Locate the cell with the specified text and output its [x, y] center coordinate. 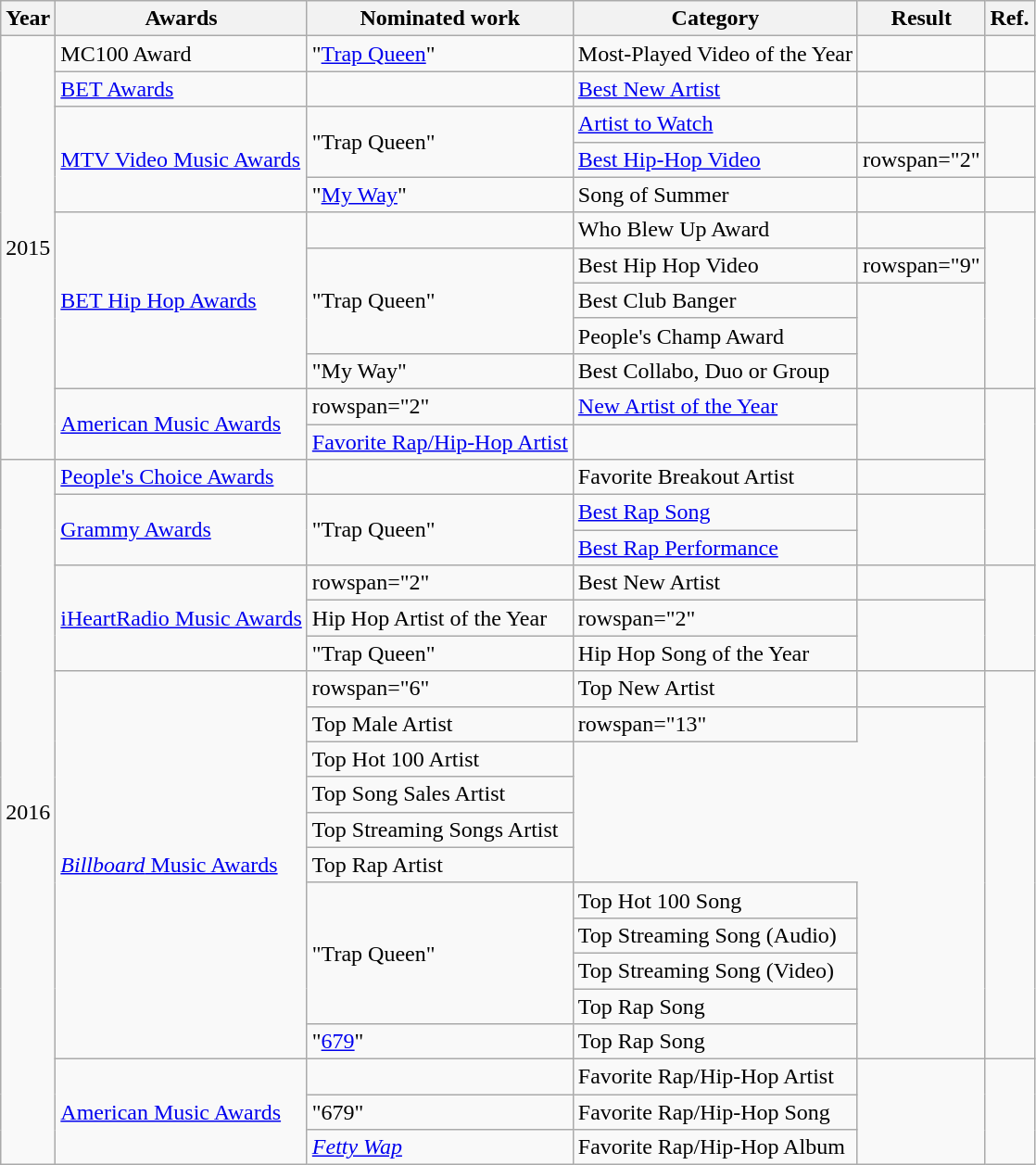
rowspan="9" [921, 265]
Hip Hop Song of the Year [715, 653]
People's Choice Awards [182, 477]
Ref. [1010, 19]
Song of Summer [715, 195]
Favorite Rap/Hip-Hop Album [715, 1147]
Category [715, 19]
Favorite Rap/Hip-Hop Song [715, 1112]
BET Hip Hop Awards [182, 300]
Top Male Artist [439, 724]
Grammy Awards [182, 530]
Best Collabo, Duo or Group [715, 371]
rowspan="6" [439, 689]
2015 [28, 248]
rowspan="13" [715, 724]
Best Club Banger [715, 300]
Artist to Watch [715, 124]
BET Awards [182, 89]
Top Rap Artist [439, 865]
Best Rap Song [715, 513]
MTV Video Music Awards [182, 159]
Fetty Wap [439, 1147]
Top Streaming Song (Audio) [715, 935]
Most-Played Video of the Year [715, 54]
MC100 Award [182, 54]
Top Hot 100 Song [715, 900]
Best Hip Hop Video [715, 265]
Best Hip-Hop Video [715, 159]
iHeartRadio Music Awards [182, 618]
Year [28, 19]
Best Rap Performance [715, 548]
People's Champ Award [715, 336]
Top Streaming Songs Artist [439, 829]
Awards [182, 19]
2016 [28, 812]
Result [921, 19]
Top Streaming Song (Video) [715, 970]
Top Hot 100 Artist [439, 759]
Nominated work [439, 19]
Who Blew Up Award [715, 230]
Top Song Sales Artist [439, 794]
New Artist of the Year [715, 406]
Hip Hop Artist of the Year [439, 618]
Top New Artist [715, 689]
Favorite Breakout Artist [715, 477]
Billboard Music Awards [182, 866]
